Determine the (X, Y) coordinate at the center of the cell enclosing the given text.  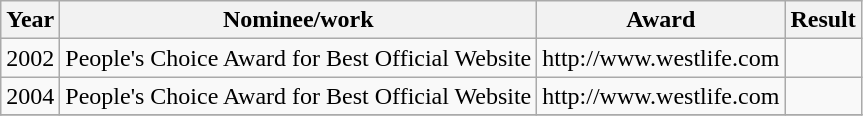
Nominee/work (298, 20)
2004 (30, 96)
Result (823, 20)
Award (661, 20)
Year (30, 20)
2002 (30, 58)
